For the text-containing cell, return its midpoint in (x, y) coordinate format. 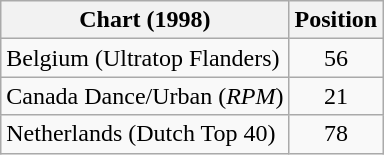
Netherlands (Dutch Top 40) (145, 134)
56 (336, 58)
Chart (1998) (145, 20)
21 (336, 96)
Position (336, 20)
Canada Dance/Urban (RPM) (145, 96)
78 (336, 134)
Belgium (Ultratop Flanders) (145, 58)
